Detect which cell encompasses the target text, then output its (X, Y) center coordinate. 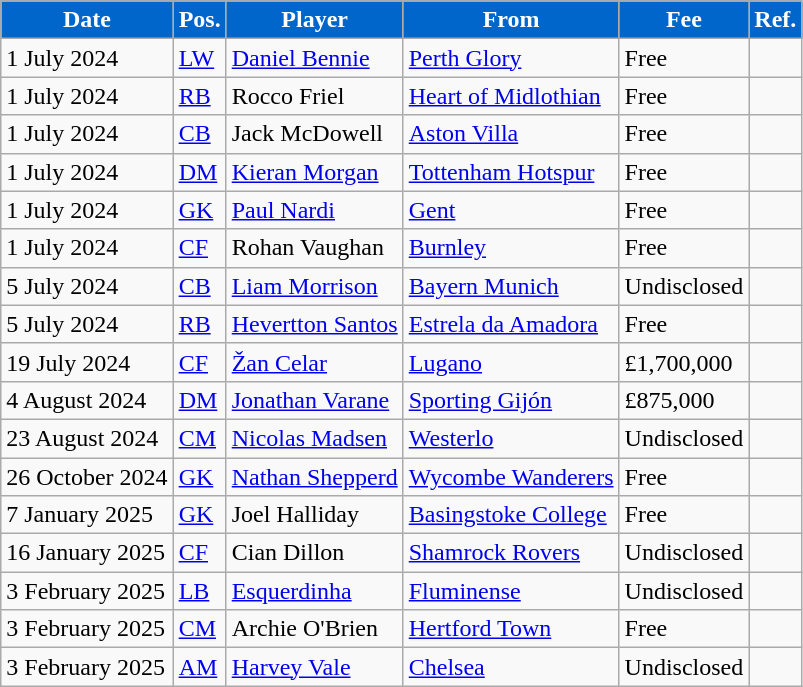
Ref. (776, 20)
Aston Villa (511, 134)
Nicolas Madsen (314, 438)
LB (200, 591)
Cian Dillon (314, 553)
£1,700,000 (684, 362)
Paul Nardi (314, 210)
7 January 2025 (87, 515)
Lugano (511, 362)
Žan Celar (314, 362)
Liam Morrison (314, 286)
Archie O'Brien (314, 629)
Chelsea (511, 667)
Jonathan Varane (314, 400)
From (511, 20)
4 August 2024 (87, 400)
Sporting Gijón (511, 400)
Rohan Vaughan (314, 248)
Jack McDowell (314, 134)
26 October 2024 (87, 477)
Hevertton Santos (314, 324)
Basingstoke College (511, 515)
16 January 2025 (87, 553)
AM (200, 667)
Hertford Town (511, 629)
Player (314, 20)
Westerlo (511, 438)
Heart of Midlothian (511, 96)
£875,000 (684, 400)
Kieran Morgan (314, 172)
Esquerdinha (314, 591)
Daniel Bennie (314, 58)
Joel Halliday (314, 515)
Tottenham Hotspur (511, 172)
Perth Glory (511, 58)
Wycombe Wanderers (511, 477)
LW (200, 58)
Fluminense (511, 591)
23 August 2024 (87, 438)
19 July 2024 (87, 362)
Harvey Vale (314, 667)
Gent (511, 210)
Estrela da Amadora (511, 324)
Shamrock Rovers (511, 553)
Nathan Shepperd (314, 477)
Bayern Munich (511, 286)
Rocco Friel (314, 96)
Date (87, 20)
Pos. (200, 20)
Burnley (511, 248)
Fee (684, 20)
